Scan for the cell matching the given text and deliver its [X, Y] coordinate at center. 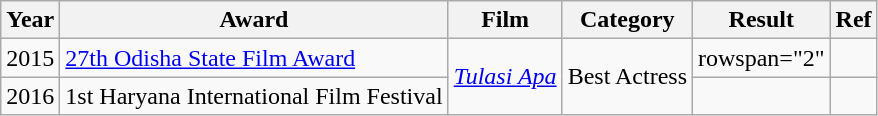
Best Actress [627, 77]
1st Haryana International Film Festival [254, 96]
Award [254, 20]
Category [627, 20]
2016 [30, 96]
Year [30, 20]
Result [762, 20]
Ref [854, 20]
2015 [30, 58]
Film [505, 20]
Tulasi Apa [505, 77]
rowspan="2" [762, 58]
27th Odisha State Film Award [254, 58]
